Detect which cell encompasses the target text, then output its (X, Y) center coordinate. 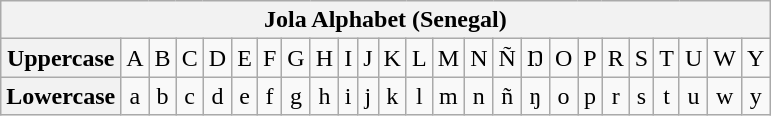
c (190, 96)
P (590, 58)
R (616, 58)
Y (756, 58)
M (448, 58)
s (641, 96)
L (419, 58)
w (725, 96)
G (296, 58)
g (296, 96)
Lowercase (61, 96)
E (245, 58)
ñ (507, 96)
W (725, 58)
o (563, 96)
b (162, 96)
I (348, 58)
N (479, 58)
d (217, 96)
y (756, 96)
n (479, 96)
e (245, 96)
S (641, 58)
h (324, 96)
U (693, 58)
A (135, 58)
a (135, 96)
B (162, 58)
Uppercase (61, 58)
m (448, 96)
u (693, 96)
D (217, 58)
j (368, 96)
Jola Alphabet (Senegal) (386, 20)
K (392, 58)
C (190, 58)
p (590, 96)
t (667, 96)
J (368, 58)
T (667, 58)
k (392, 96)
O (563, 58)
Ŋ (535, 58)
f (269, 96)
ŋ (535, 96)
i (348, 96)
F (269, 58)
r (616, 96)
H (324, 58)
Ñ (507, 58)
l (419, 96)
